Provide the (X, Y) coordinate of the cell's center where the given text is located.  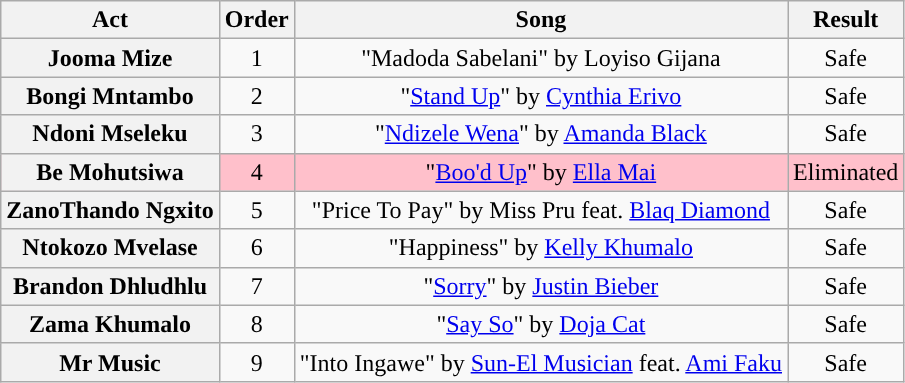
Eliminated (846, 172)
1 (256, 58)
Zama Khumalo (110, 324)
Order (256, 20)
ZanoThando Ngxito (110, 210)
Ndoni Mseleku (110, 134)
7 (256, 286)
Jooma Mize (110, 58)
Act (110, 20)
"Madoda Sabelani" by Loyiso Gijana (540, 58)
"Happiness" by Kelly Khumalo (540, 248)
Brandon Dhludhlu (110, 286)
"Ndizele Wena" by Amanda Black (540, 134)
"Sorry" by Justin Bieber (540, 286)
5 (256, 210)
"Into Ingawe" by Sun-El Musician feat. Ami Faku (540, 362)
"Boo'd Up" by Ella Mai (540, 172)
Ntokozo Mvelase (110, 248)
"Stand Up" by Cynthia Erivo (540, 96)
4 (256, 172)
"Price To Pay" by Miss Pru feat. Blaq Diamond (540, 210)
Bongi Mntambo (110, 96)
"Say So" by Doja Cat (540, 324)
6 (256, 248)
Song (540, 20)
Be Mohutsiwa (110, 172)
Mr Music (110, 362)
8 (256, 324)
3 (256, 134)
2 (256, 96)
Result (846, 20)
9 (256, 362)
